Return the (x, y) coordinate for the center point of the cell that contains the specified text.  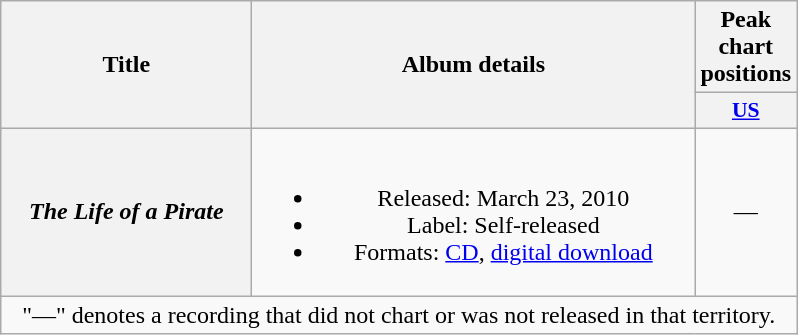
US (746, 111)
"—" denotes a recording that did not chart or was not released in that territory. (399, 315)
Album details (474, 65)
Title (126, 65)
Released: March 23, 2010Label: Self-releasedFormats: CD, digital download (474, 212)
The Life of a Pirate (126, 212)
— (746, 212)
Peak chart positions (746, 47)
